Pinpoint the cell where the given text exists, returning its (X, Y) midpoint coordinate. 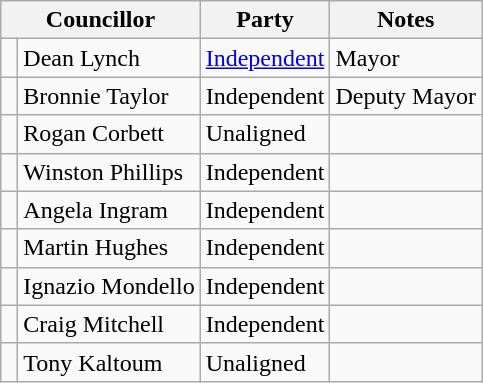
Deputy Mayor (406, 96)
Rogan Corbett (109, 134)
Councillor (100, 20)
Bronnie Taylor (109, 96)
Dean Lynch (109, 58)
Angela Ingram (109, 210)
Ignazio Mondello (109, 286)
Winston Phillips (109, 172)
Mayor (406, 58)
Craig Mitchell (109, 324)
Martin Hughes (109, 248)
Party (265, 20)
Notes (406, 20)
Tony Kaltoum (109, 362)
